Return [X, Y] of the center of cell containing provided text 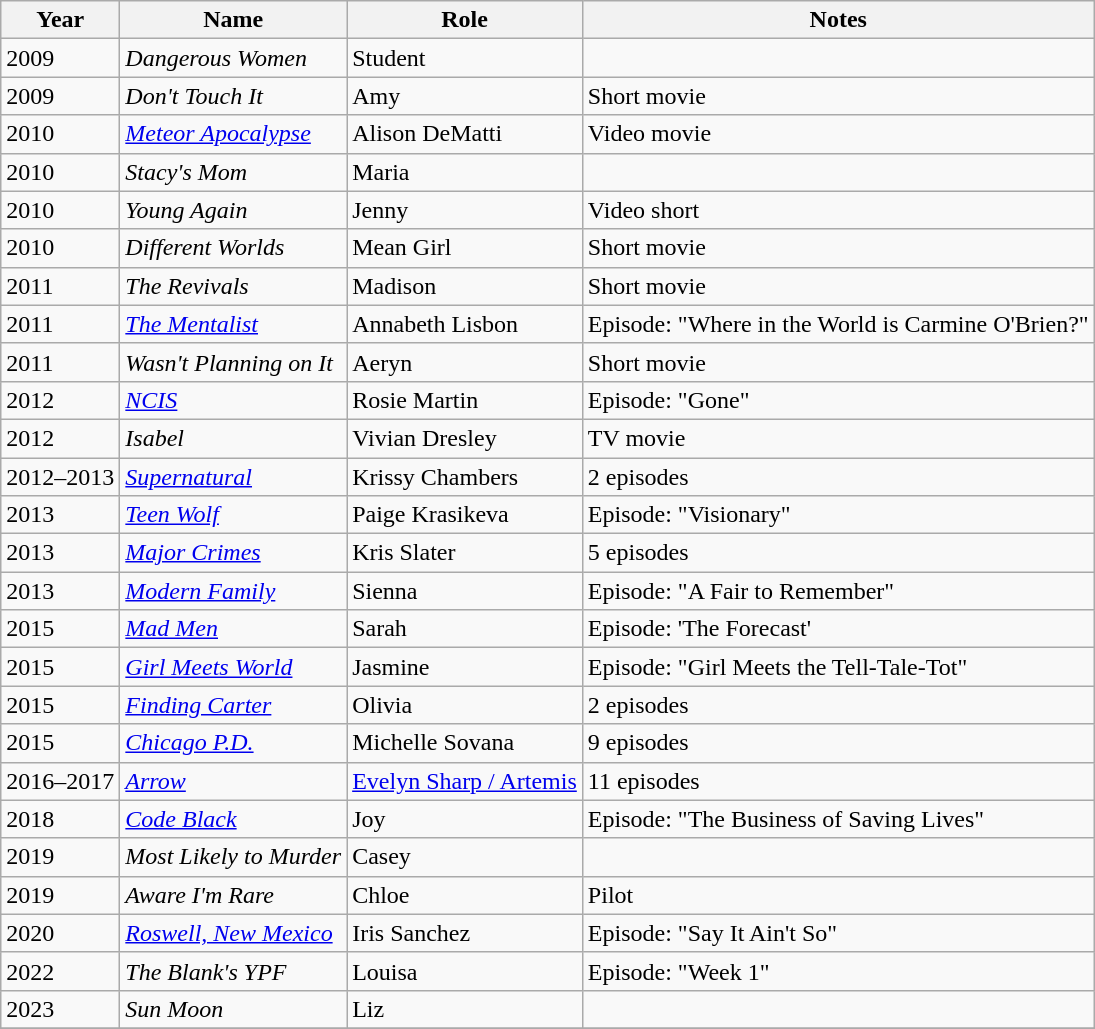
NCIS [234, 400]
Video movie [838, 134]
Don't Touch It [234, 96]
Episode: "Visionary" [838, 515]
Liz [465, 1009]
2020 [60, 933]
Arrow [234, 781]
The Revivals [234, 286]
11 episodes [838, 781]
Mad Men [234, 629]
Episode: 'The Forecast' [838, 629]
Sienna [465, 591]
Episode: "Where in the World is Carmine O'Brien?" [838, 324]
Joy [465, 819]
Vivian Dresley [465, 438]
Teen Wolf [234, 515]
Different Worlds [234, 248]
Olivia [465, 705]
5 episodes [838, 553]
The Blank's YPF [234, 971]
Chicago P.D. [234, 743]
Sarah [465, 629]
Evelyn Sharp / Artemis [465, 781]
Episode: "Week 1" [838, 971]
Major Crimes [234, 553]
Role [465, 20]
Student [465, 58]
Rosie Martin [465, 400]
Episode: "A Fair to Remember" [838, 591]
Paige Krasikeva [465, 515]
Isabel [234, 438]
2023 [60, 1009]
Aware I'm Rare [234, 895]
Alison DeMatti [465, 134]
Chloe [465, 895]
Sun Moon [234, 1009]
Modern Family [234, 591]
Dangerous Women [234, 58]
Maria [465, 172]
Episode: "Gone" [838, 400]
Madison [465, 286]
Mean Girl [465, 248]
Stacy's Mom [234, 172]
Wasn't Planning on It [234, 362]
9 episodes [838, 743]
Supernatural [234, 477]
Code Black [234, 819]
The Mentalist [234, 324]
2016–2017 [60, 781]
2022 [60, 971]
Michelle Sovana [465, 743]
Finding Carter [234, 705]
Episode: "Girl Meets the Tell-Tale-Tot" [838, 667]
Year [60, 20]
Episode: "Say It Ain't So" [838, 933]
2018 [60, 819]
Girl Meets World [234, 667]
Krissy Chambers [465, 477]
Kris Slater [465, 553]
Name [234, 20]
Young Again [234, 210]
Video short [838, 210]
Casey [465, 857]
Meteor Apocalypse [234, 134]
Episode: "The Business of Saving Lives" [838, 819]
Most Likely to Murder [234, 857]
Amy [465, 96]
TV movie [838, 438]
Notes [838, 20]
Iris Sanchez [465, 933]
Jenny [465, 210]
Aeryn [465, 362]
Pilot [838, 895]
Annabeth Lisbon [465, 324]
2012–2013 [60, 477]
Jasmine [465, 667]
Roswell, New Mexico [234, 933]
Louisa [465, 971]
